Search for the cell housing the specified text and yield its (X, Y) center coordinate. 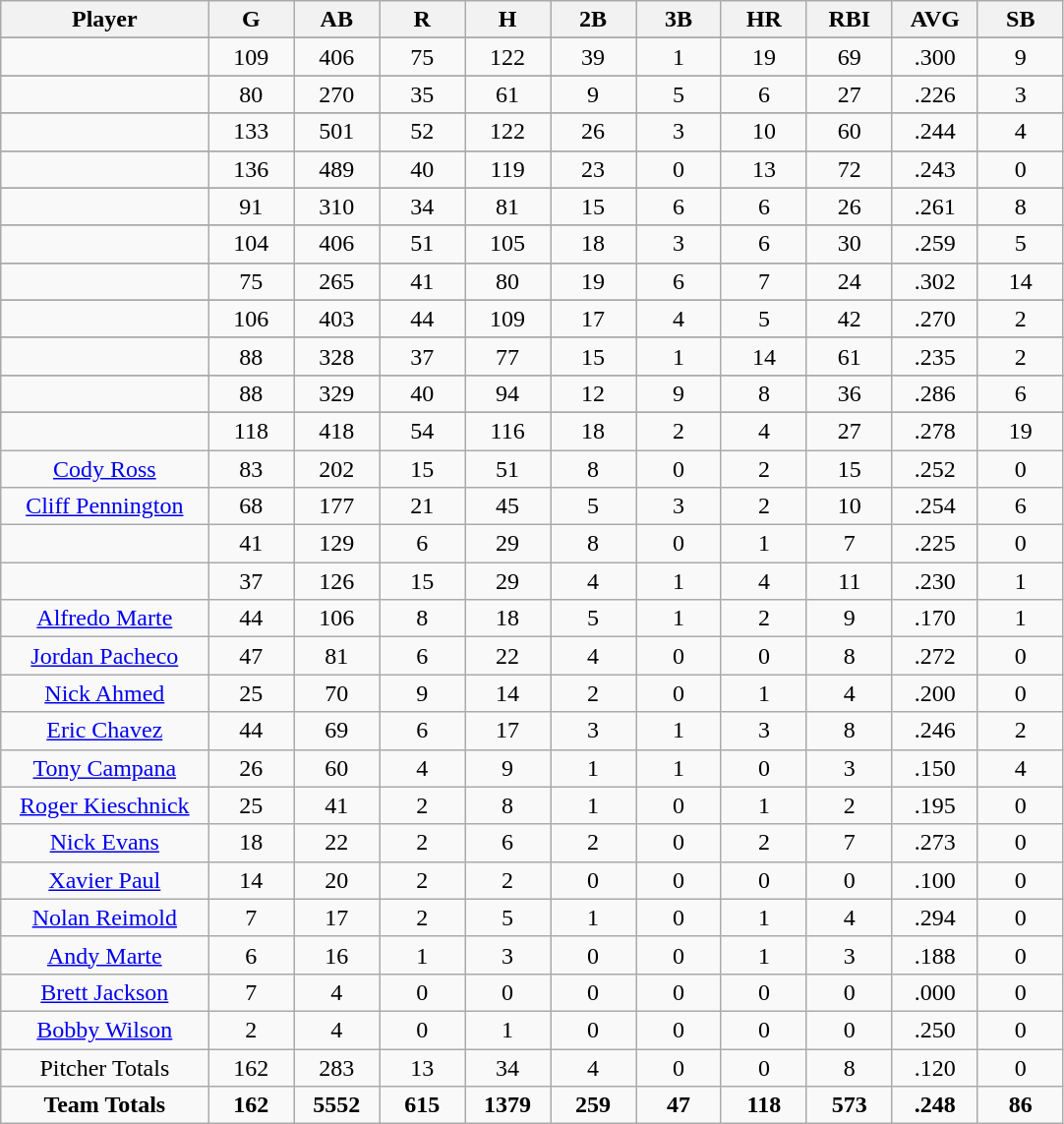
Alfredo Marte (104, 619)
77 (507, 356)
39 (594, 57)
.188 (934, 955)
.300 (934, 57)
20 (336, 880)
AVG (934, 20)
.170 (934, 619)
.244 (934, 132)
136 (252, 169)
119 (507, 169)
.273 (934, 843)
HR (763, 20)
16 (336, 955)
52 (423, 132)
.294 (934, 917)
86 (1021, 1105)
.259 (934, 244)
R (423, 20)
5552 (336, 1105)
Xavier Paul (104, 880)
Nick Evans (104, 843)
G (252, 20)
Eric Chavez (104, 731)
.254 (934, 506)
3B (679, 20)
489 (336, 169)
.248 (934, 1105)
11 (850, 581)
Nick Ahmed (104, 693)
.120 (934, 1067)
283 (336, 1067)
Player (104, 20)
573 (850, 1105)
Nolan Reimold (104, 917)
70 (336, 693)
133 (252, 132)
94 (507, 393)
45 (507, 506)
501 (336, 132)
68 (252, 506)
329 (336, 393)
2B (594, 20)
126 (336, 581)
54 (423, 431)
615 (423, 1105)
.286 (934, 393)
36 (850, 393)
.243 (934, 169)
104 (252, 244)
Team Totals (104, 1105)
Tony Campana (104, 768)
72 (850, 169)
23 (594, 169)
259 (594, 1105)
403 (336, 319)
.000 (934, 992)
1379 (507, 1105)
.270 (934, 319)
Bobby Wilson (104, 1030)
265 (336, 281)
.195 (934, 805)
Brett Jackson (104, 992)
.272 (934, 656)
.246 (934, 731)
RBI (850, 20)
SB (1021, 20)
.252 (934, 469)
Roger Kieschnick (104, 805)
116 (507, 431)
.230 (934, 581)
12 (594, 393)
Pitcher Totals (104, 1067)
105 (507, 244)
Cody Ross (104, 469)
.225 (934, 544)
35 (423, 94)
418 (336, 431)
Cliff Pennington (104, 506)
328 (336, 356)
Jordan Pacheco (104, 656)
.302 (934, 281)
Andy Marte (104, 955)
.261 (934, 207)
21 (423, 506)
177 (336, 506)
.200 (934, 693)
.278 (934, 431)
.250 (934, 1030)
.235 (934, 356)
129 (336, 544)
30 (850, 244)
42 (850, 319)
.100 (934, 880)
H (507, 20)
83 (252, 469)
24 (850, 281)
202 (336, 469)
91 (252, 207)
.226 (934, 94)
AB (336, 20)
270 (336, 94)
310 (336, 207)
.150 (934, 768)
